Output the [x, y] coordinate of the center of the cell containing the given text.  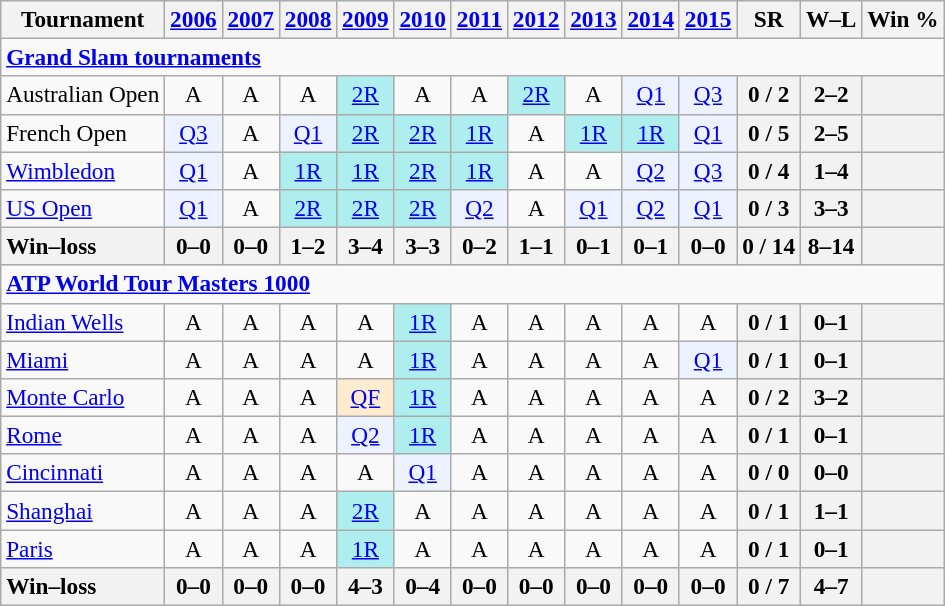
3–2 [832, 397]
0 / 5 [769, 133]
0 / 14 [769, 246]
Grand Slam tournaments [472, 57]
QF [366, 397]
Wimbledon [83, 170]
2008 [308, 19]
Rome [83, 435]
2014 [650, 19]
0 / 3 [769, 208]
Australian Open [83, 95]
0 / 4 [769, 170]
1–2 [308, 246]
Shanghai [83, 510]
2009 [366, 19]
W–L [832, 19]
ATP World Tour Masters 1000 [472, 284]
3–4 [366, 246]
0 / 7 [769, 586]
Tournament [83, 19]
2011 [479, 19]
2015 [708, 19]
2010 [422, 19]
2006 [194, 19]
Cincinnati [83, 473]
2013 [594, 19]
Indian Wells [83, 322]
0 / 0 [769, 473]
1–4 [832, 170]
2–5 [832, 133]
2012 [536, 19]
0–2 [479, 246]
Win % [903, 19]
Monte Carlo [83, 397]
2007 [250, 19]
4–3 [366, 586]
French Open [83, 133]
2–2 [832, 95]
SR [769, 19]
US Open [83, 208]
Miami [83, 359]
0–4 [422, 586]
Paris [83, 548]
4–7 [832, 586]
8–14 [832, 246]
